Locate the cell with the specified text and output its (x, y) center coordinate. 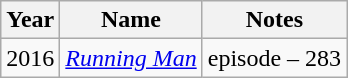
Notes (274, 20)
Running Man (131, 58)
Name (131, 20)
Year (30, 20)
episode – 283 (274, 58)
2016 (30, 58)
